Return (X, Y) of the center of cell containing provided text 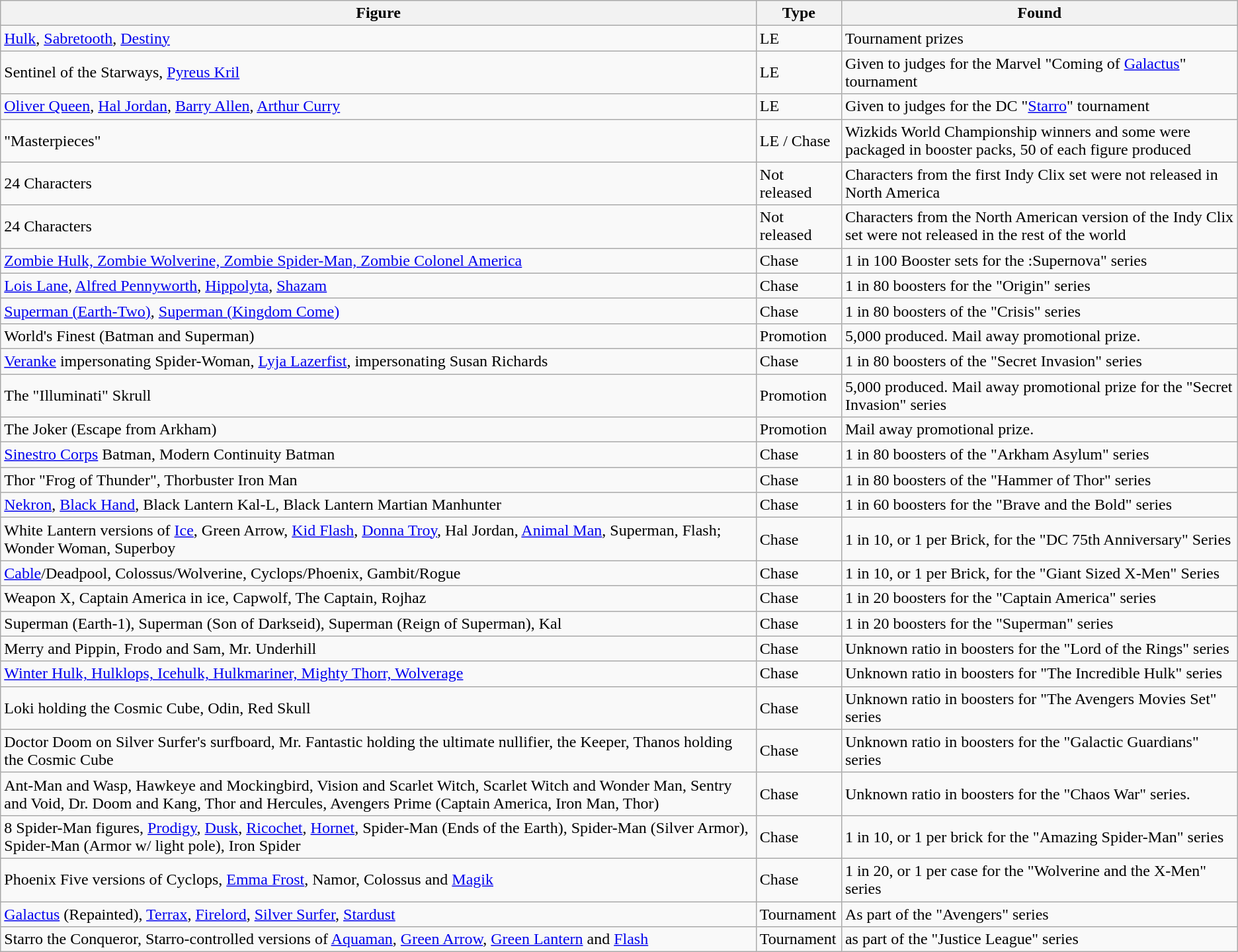
Cable/Deadpool, Colossus/Wolverine, Cyclops/Phoenix, Gambit/Rogue (378, 573)
"Masterpieces" (378, 140)
Found (1040, 13)
As part of the "Avengers" series (1040, 914)
Mail away promotional prize. (1040, 430)
Zombie Hulk, Zombie Wolverine, Zombie Spider-Man, Zombie Colonel America (378, 260)
Tournament prizes (1040, 38)
Given to judges for the DC "Starro" tournament (1040, 106)
Given to judges for the Marvel "Coming of Galactus" tournament (1040, 73)
Thor "Frog of Thunder", Thorbuster Iron Man (378, 480)
1 in 80 boosters of the "Hammer of Thor" series (1040, 480)
1 in 60 boosters for the "Brave and the Bold" series (1040, 505)
1 in 80 boosters of the "Arkham Asylum" series (1040, 455)
Winter Hulk, Hulklops, Icehulk, Hulkmariner, Mighty Thorr, Wolverage (378, 674)
Type (799, 13)
Figure (378, 13)
White Lantern versions of Ice, Green Arrow, Kid Flash, Donna Troy, Hal Jordan, Animal Man, Superman, Flash; Wonder Woman, Superboy (378, 539)
Unknown ratio in boosters for the "Galactic Guardians" series (1040, 751)
Starro the Conqueror, Starro-controlled versions of Aquaman, Green Arrow, Green Lantern and Flash (378, 939)
1 in 20, or 1 per case for the "Wolverine and the X-Men" series (1040, 879)
The "Illuminati" Skrull (378, 395)
1 in 20 boosters for the "Captain America" series (1040, 598)
Superman (Earth-1), Superman (Son of Darkseid), Superman (Reign of Superman), Kal (378, 623)
5,000 produced. Mail away promotional prize. (1040, 336)
Unknown ratio in boosters for the "Chaos War" series. (1040, 793)
Loki holding the Cosmic Cube, Odin, Red Skull (378, 707)
1 in 80 boosters of the "Secret Invasion" series (1040, 361)
LE / Chase (799, 140)
1 in 10, or 1 per Brick, for the "DC 75th Anniversary" Series (1040, 539)
Veranke impersonating Spider-Woman, Lyja Lazerfist, impersonating Susan Richards (378, 361)
Characters from the North American version of the Indy Clix set were not released in the rest of the world (1040, 226)
5,000 produced. Mail away promotional prize for the "Secret Invasion" series (1040, 395)
Merry and Pippin, Frodo and Sam, Mr. Underhill (378, 649)
Doctor Doom on Silver Surfer's surfboard, Mr. Fantastic holding the ultimate nullifier, the Keeper, Thanos holding the Cosmic Cube (378, 751)
World's Finest (Batman and Superman) (378, 336)
Sinestro Corps Batman, Modern Continuity Batman (378, 455)
Phoenix Five versions of Cyclops, Emma Frost, Namor, Colossus and Magik (378, 879)
1 in 10, or 1 per brick for the "Amazing Spider-Man" series (1040, 837)
Sentinel of the Starways, Pyreus Kril (378, 73)
as part of the "Justice League" series (1040, 939)
Nekron, Black Hand, Black Lantern Kal-L, Black Lantern Martian Manhunter (378, 505)
Superman (Earth-Two), Superman (Kingdom Come) (378, 311)
1 in 100 Booster sets for the :Supernova" series (1040, 260)
1 in 20 boosters for the "Superman" series (1040, 623)
Lois Lane, Alfred Pennyworth, Hippolyta, Shazam (378, 286)
Unknown ratio in boosters for "The Avengers Movies Set" series (1040, 707)
Characters from the first Indy Clix set were not released in North America (1040, 184)
1 in 80 boosters of the "Crisis" series (1040, 311)
1 in 10, or 1 per Brick, for the "Giant Sized X-Men" Series (1040, 573)
Galactus (Repainted), Terrax, Firelord, Silver Surfer, Stardust (378, 914)
Wizkids World Championship winners and some were packaged in booster packs, 50 of each figure produced (1040, 140)
Hulk, Sabretooth, Destiny (378, 38)
The Joker (Escape from Arkham) (378, 430)
Unknown ratio in boosters for "The Incredible Hulk" series (1040, 674)
1 in 80 boosters for the "Origin" series (1040, 286)
Oliver Queen, Hal Jordan, Barry Allen, Arthur Curry (378, 106)
Unknown ratio in boosters for the "Lord of the Rings" series (1040, 649)
Weapon X, Captain America in ice, Capwolf, The Captain, Rojhaz (378, 598)
